Output the (X, Y) coordinate of the center of the cell containing the given text.  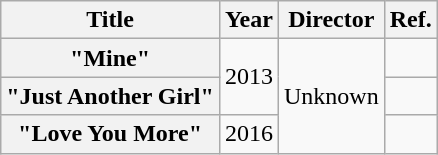
"Mine" (110, 58)
Ref. (410, 20)
Director (331, 20)
2013 (248, 77)
"Love You More" (110, 134)
"Just Another Girl" (110, 96)
Year (248, 20)
Unknown (331, 96)
2016 (248, 134)
Title (110, 20)
